Find where the given text appears and provide that cell's center as [X, Y] coordinate. 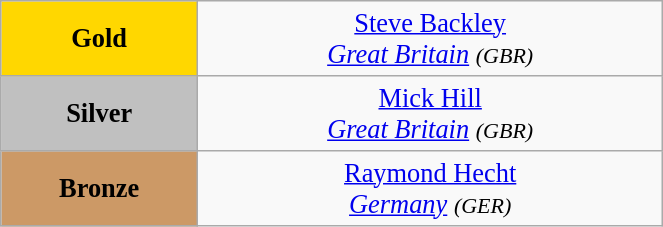
Gold [100, 38]
Raymond HechtGermany (GER) [430, 188]
Mick HillGreat Britain (GBR) [430, 112]
Steve BackleyGreat Britain (GBR) [430, 38]
Silver [100, 112]
Bronze [100, 188]
